Capture the cell that displays the provided text and extract its [X, Y] central coordinate. 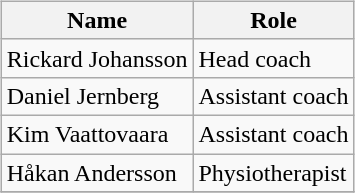
Physiotherapist [274, 173]
Rickard Johansson [97, 58]
Daniel Jernberg [97, 96]
Role [274, 20]
Kim Vaattovaara [97, 134]
Håkan Andersson [97, 173]
Name [97, 20]
Head coach [274, 58]
